Extract the [x, y] coordinate from the center of the cell holding the provided text.  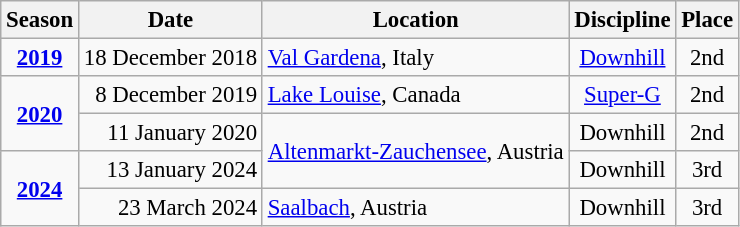
Lake Louise, Canada [416, 95]
Season [40, 20]
Altenmarkt-Zauchensee, Austria [416, 152]
18 December 2018 [170, 58]
2019 [40, 58]
2020 [40, 114]
Date [170, 20]
Location [416, 20]
2024 [40, 188]
8 December 2019 [170, 95]
11 January 2020 [170, 133]
Discipline [622, 20]
Place [707, 20]
23 March 2024 [170, 208]
13 January 2024 [170, 170]
Super-G [622, 95]
Val Gardena, Italy [416, 58]
Saalbach, Austria [416, 208]
